Scan for the cell matching the given text and deliver its [x, y] coordinate at center. 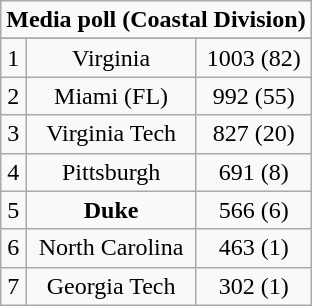
5 [14, 210]
Virginia [111, 58]
691 (8) [254, 172]
Media poll (Coastal Division) [156, 20]
Pittsburgh [111, 172]
Virginia Tech [111, 134]
3 [14, 134]
6 [14, 248]
2 [14, 96]
Duke [111, 210]
Georgia Tech [111, 286]
463 (1) [254, 248]
Miami (FL) [111, 96]
566 (6) [254, 210]
7 [14, 286]
827 (20) [254, 134]
4 [14, 172]
1 [14, 58]
1003 (82) [254, 58]
302 (1) [254, 286]
992 (55) [254, 96]
North Carolina [111, 248]
